Capture the cell that displays the provided text and extract its (X, Y) central coordinate. 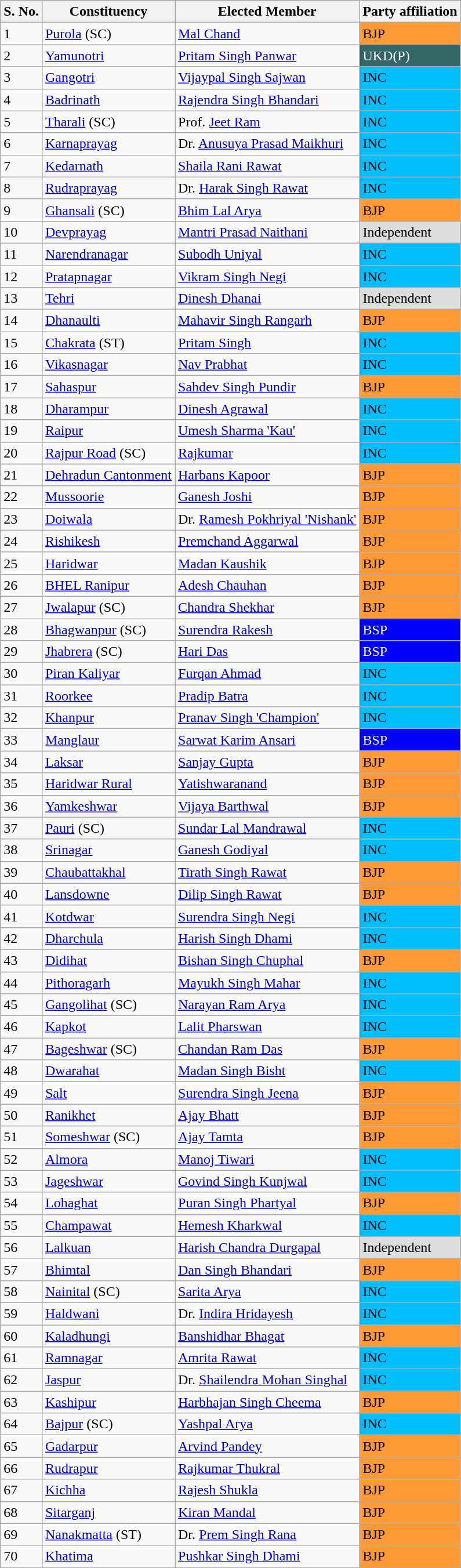
Haridwar Rural (108, 784)
Sahaspur (108, 387)
Haldwani (108, 1313)
Salt (108, 1093)
Vijaya Barthwal (267, 806)
Pritam Singh (267, 343)
Dr. Anusuya Prasad Maikhuri (267, 144)
Sundar Lal Mandrawal (267, 828)
Ajay Tamta (267, 1137)
48 (21, 1071)
Kapkot (108, 1027)
Madan Kaushik (267, 563)
42 (21, 938)
Almora (108, 1159)
Adesh Chauhan (267, 585)
Gangotri (108, 78)
Piran Kaliyar (108, 674)
Mantri Prasad Naithani (267, 232)
Chandra Shekhar (267, 607)
Dinesh Dhanai (267, 299)
Pithoragarh (108, 983)
Harbhajan Singh Cheema (267, 1402)
13 (21, 299)
Yatishwaranand (267, 784)
Hari Das (267, 652)
Elected Member (267, 12)
Mayukh Singh Mahar (267, 983)
Mahavir Singh Rangarh (267, 321)
23 (21, 519)
69 (21, 1534)
Pratapnagar (108, 277)
Vijaypal Singh Sajwan (267, 78)
Lalkuan (108, 1247)
49 (21, 1093)
Bhimtal (108, 1269)
68 (21, 1512)
57 (21, 1269)
29 (21, 652)
Pritam Singh Panwar (267, 56)
11 (21, 254)
Pradip Batra (267, 696)
Harish Singh Dhami (267, 938)
Dr. Indira Hridayesh (267, 1313)
41 (21, 916)
22 (21, 497)
19 (21, 431)
Srinagar (108, 850)
7 (21, 166)
Harish Chandra Durgapal (267, 1247)
Bajpur (SC) (108, 1424)
Rajesh Shukla (267, 1490)
Bhim Lal Arya (267, 210)
10 (21, 232)
54 (21, 1203)
Kaladhungi (108, 1335)
1 (21, 34)
37 (21, 828)
36 (21, 806)
Dr. Harak Singh Rawat (267, 188)
Puran Singh Phartyal (267, 1203)
Ranikhet (108, 1115)
Manglaur (108, 740)
Bishan Singh Chuphal (267, 960)
66 (21, 1468)
Jageshwar (108, 1181)
Mussoorie (108, 497)
Rudraprayag (108, 188)
40 (21, 894)
30 (21, 674)
65 (21, 1446)
33 (21, 740)
21 (21, 475)
63 (21, 1402)
Raipur (108, 431)
Kiran Mandal (267, 1512)
Jaspur (108, 1380)
27 (21, 607)
12 (21, 277)
Sarita Arya (267, 1291)
60 (21, 1335)
45 (21, 1005)
2 (21, 56)
Party affiliation (410, 12)
Surendra Singh Negi (267, 916)
46 (21, 1027)
Amrita Rawat (267, 1358)
Devprayag (108, 232)
9 (21, 210)
53 (21, 1181)
16 (21, 365)
Subodh Uniyal (267, 254)
62 (21, 1380)
Didihat (108, 960)
Dr. Prem Singh Rana (267, 1534)
BHEL Ranipur (108, 585)
70 (21, 1556)
Mal Chand (267, 34)
Jhabrera (SC) (108, 652)
Rajkumar (267, 453)
35 (21, 784)
34 (21, 762)
Lohaghat (108, 1203)
Karnaprayag (108, 144)
Tehri (108, 299)
3 (21, 78)
Narendranagar (108, 254)
Shaila Rani Rawat (267, 166)
47 (21, 1049)
Bhagwanpur (SC) (108, 629)
39 (21, 872)
S. No. (21, 12)
Champawat (108, 1225)
Dan Singh Bhandari (267, 1269)
5 (21, 122)
Dharampur (108, 409)
Ramnagar (108, 1358)
56 (21, 1247)
Pranav Singh 'Champion' (267, 718)
Dhanaulti (108, 321)
25 (21, 563)
Khatima (108, 1556)
61 (21, 1358)
Sitarganj (108, 1512)
Rajendra Singh Bhandari (267, 100)
Chaubattakhal (108, 872)
Nav Prabhat (267, 365)
Madan Singh Bisht (267, 1071)
Laksar (108, 762)
Yamunotri (108, 56)
Dr. Ramesh Pokhriyal 'Nishank' (267, 519)
Rishikesh (108, 541)
Pauri (SC) (108, 828)
43 (21, 960)
Kotdwar (108, 916)
32 (21, 718)
Jwalapur (SC) (108, 607)
17 (21, 387)
Ghansali (SC) (108, 210)
64 (21, 1424)
Ganesh Joshi (267, 497)
Surendra Rakesh (267, 629)
Vikasnagar (108, 365)
50 (21, 1115)
Umesh Sharma 'Kau' (267, 431)
Sanjay Gupta (267, 762)
Manoj Tiwari (267, 1159)
Doiwala (108, 519)
Narayan Ram Arya (267, 1005)
Tharali (SC) (108, 122)
26 (21, 585)
6 (21, 144)
Gangolihat (SC) (108, 1005)
Dharchula (108, 938)
Dilip Singh Rawat (267, 894)
Khanpur (108, 718)
Sahdev Singh Pundir (267, 387)
38 (21, 850)
44 (21, 983)
24 (21, 541)
8 (21, 188)
Arvind Pandey (267, 1446)
Yashpal Arya (267, 1424)
Tirath Singh Rawat (267, 872)
Dehradun Cantonment (108, 475)
Rudrapur (108, 1468)
67 (21, 1490)
Prof. Jeet Ram (267, 122)
Harbans Kapoor (267, 475)
Constituency (108, 12)
51 (21, 1137)
Kashipur (108, 1402)
Banshidhar Bhagat (267, 1335)
Lansdowne (108, 894)
58 (21, 1291)
Chakrata (ST) (108, 343)
Govind Singh Kunjwal (267, 1181)
52 (21, 1159)
Badrinath (108, 100)
Ganesh Godiyal (267, 850)
59 (21, 1313)
15 (21, 343)
55 (21, 1225)
Dr. Shailendra Mohan Singhal (267, 1380)
Dinesh Agrawal (267, 409)
Premchand Aggarwal (267, 541)
Nanakmatta (ST) (108, 1534)
Kedarnath (108, 166)
Vikram Singh Negi (267, 277)
20 (21, 453)
Kichha (108, 1490)
Lalit Pharswan (267, 1027)
Sarwat Karim Ansari (267, 740)
Ajay Bhatt (267, 1115)
31 (21, 696)
18 (21, 409)
Gadarpur (108, 1446)
14 (21, 321)
Purola (SC) (108, 34)
Roorkee (108, 696)
Rajpur Road (SC) (108, 453)
4 (21, 100)
Furqan Ahmad (267, 674)
Hemesh Kharkwal (267, 1225)
Someshwar (SC) (108, 1137)
Chandan Ram Das (267, 1049)
Dwarahat (108, 1071)
Bageshwar (SC) (108, 1049)
Nainital (SC) (108, 1291)
Yamkeshwar (108, 806)
28 (21, 629)
UKD(P) (410, 56)
Surendra Singh Jeena (267, 1093)
Pushkar Singh Dhami (267, 1556)
Rajkumar Thukral (267, 1468)
Haridwar (108, 563)
